Locate the cell with the specified text and output its (x, y) center coordinate. 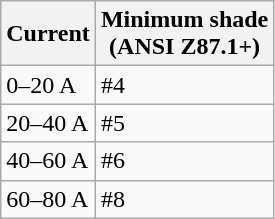
#5 (184, 123)
#8 (184, 199)
60–80 A (48, 199)
Minimum shade(ANSI Z87.1+) (184, 34)
20–40 A (48, 123)
#4 (184, 85)
0–20 A (48, 85)
40–60 A (48, 161)
#6 (184, 161)
Current (48, 34)
